From the cell containing the given text, extract its center point as [X, Y] coordinate. 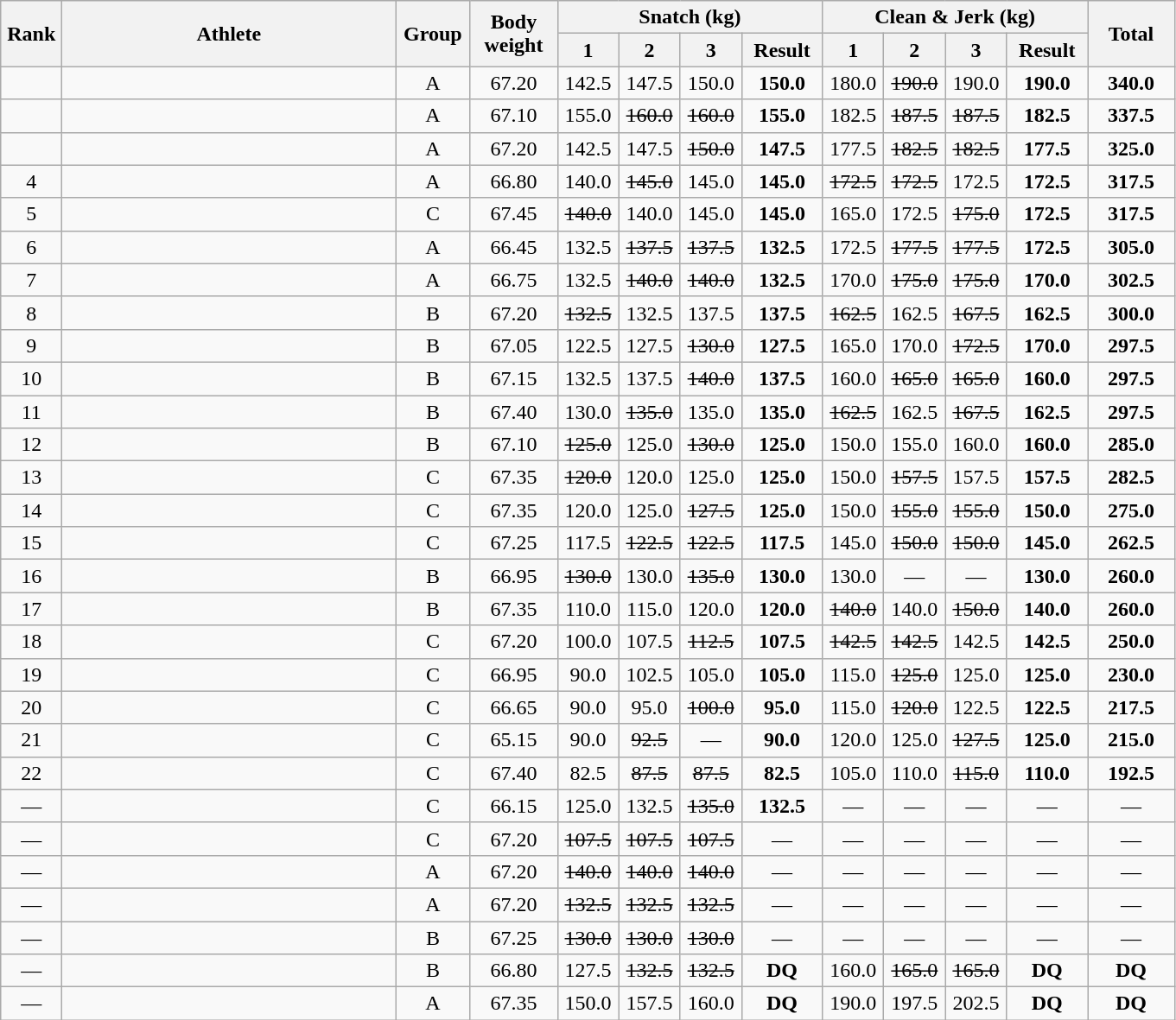
22 [31, 773]
10 [31, 378]
Snatch (kg) [690, 17]
300.0 [1130, 313]
275.0 [1130, 510]
67.45 [513, 214]
Clean & Jerk (kg) [956, 17]
197.5 [914, 1004]
302.5 [1130, 280]
Rank [31, 34]
16 [31, 576]
262.5 [1130, 543]
67.05 [513, 345]
285.0 [1130, 445]
4 [31, 181]
66.75 [513, 280]
305.0 [1130, 247]
66.45 [513, 247]
282.5 [1130, 478]
66.15 [513, 806]
11 [31, 412]
20 [31, 707]
Body weight [513, 34]
340.0 [1130, 83]
337.5 [1130, 116]
102.5 [650, 675]
5 [31, 214]
217.5 [1130, 707]
9 [31, 345]
215.0 [1130, 740]
Total [1130, 34]
15 [31, 543]
202.5 [976, 1004]
12 [31, 445]
Athlete [229, 34]
21 [31, 740]
230.0 [1130, 675]
180.0 [854, 83]
92.5 [650, 740]
67.15 [513, 378]
14 [31, 510]
66.65 [513, 707]
13 [31, 478]
18 [31, 642]
112.5 [710, 642]
8 [31, 313]
6 [31, 247]
7 [31, 280]
65.15 [513, 740]
325.0 [1130, 149]
250.0 [1130, 642]
17 [31, 609]
192.5 [1130, 773]
Group [433, 34]
19 [31, 675]
